Determine the (X, Y) coordinate at the center of the cell enclosing the given text.  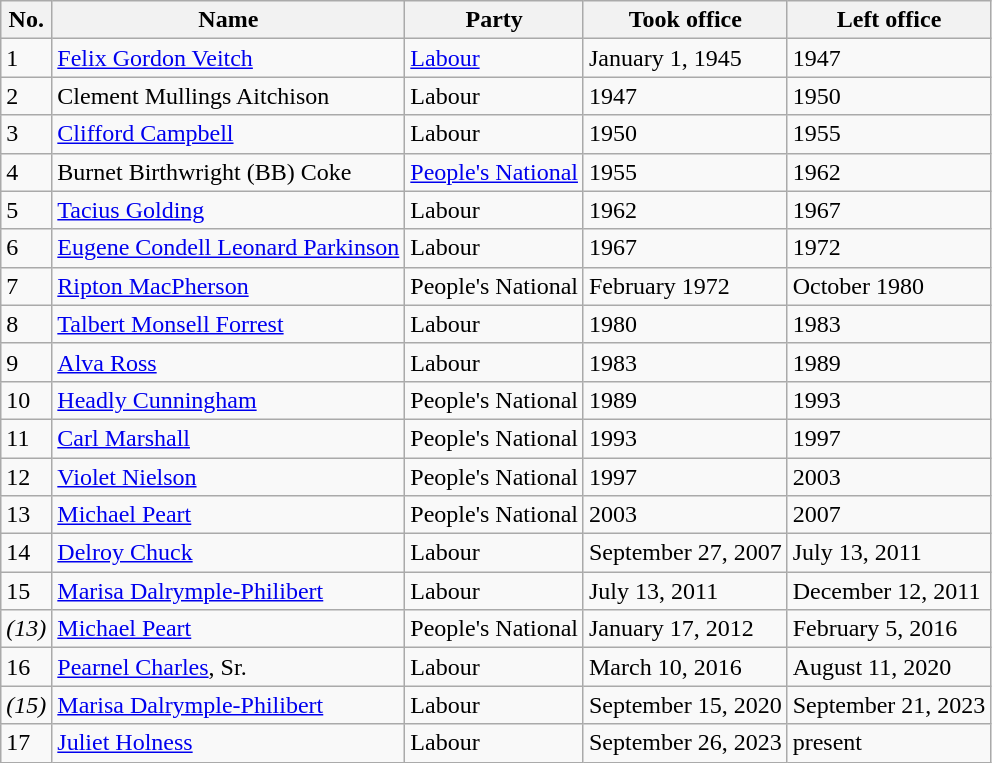
(15) (26, 705)
No. (26, 20)
January 1, 1945 (685, 58)
Talbert Monsell Forrest (228, 324)
February 1972 (685, 286)
Delroy Chuck (228, 553)
Headly Cunningham (228, 400)
October 1980 (889, 286)
6 (26, 248)
December 12, 2011 (889, 591)
Tacius Golding (228, 210)
15 (26, 591)
September 21, 2023 (889, 705)
Carl Marshall (228, 438)
Left office (889, 20)
17 (26, 743)
Clement Mullings Aitchison (228, 96)
August 11, 2020 (889, 667)
(13) (26, 629)
Eugene Condell Leonard Parkinson (228, 248)
present (889, 743)
12 (26, 477)
2 (26, 96)
September 15, 2020 (685, 705)
8 (26, 324)
January 17, 2012 (685, 629)
Took office (685, 20)
Pearnel Charles, Sr. (228, 667)
1972 (889, 248)
Ripton MacPherson (228, 286)
Clifford Campbell (228, 134)
5 (26, 210)
September 27, 2007 (685, 553)
3 (26, 134)
7 (26, 286)
Juliet Holness (228, 743)
Felix Gordon Veitch (228, 58)
13 (26, 515)
10 (26, 400)
1 (26, 58)
2007 (889, 515)
Burnet Birthwright (BB) Coke (228, 172)
Name (228, 20)
Alva Ross (228, 362)
4 (26, 172)
11 (26, 438)
1980 (685, 324)
March 10, 2016 (685, 667)
September 26, 2023 (685, 743)
February 5, 2016 (889, 629)
16 (26, 667)
Party (494, 20)
Violet Nielson (228, 477)
9 (26, 362)
14 (26, 553)
